Return the [X, Y] coordinate for the center point of the cell that contains the specified text.  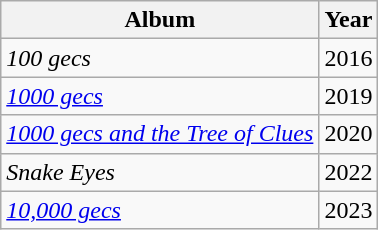
2019 [348, 96]
Snake Eyes [160, 172]
100 gecs [160, 58]
2020 [348, 134]
Year [348, 20]
2023 [348, 210]
1000 gecs [160, 96]
1000 gecs and the Tree of Clues [160, 134]
10,000 gecs [160, 210]
2022 [348, 172]
Album [160, 20]
2016 [348, 58]
